Identify which cell holds the provided text, then report its (X, Y) central coordinate. 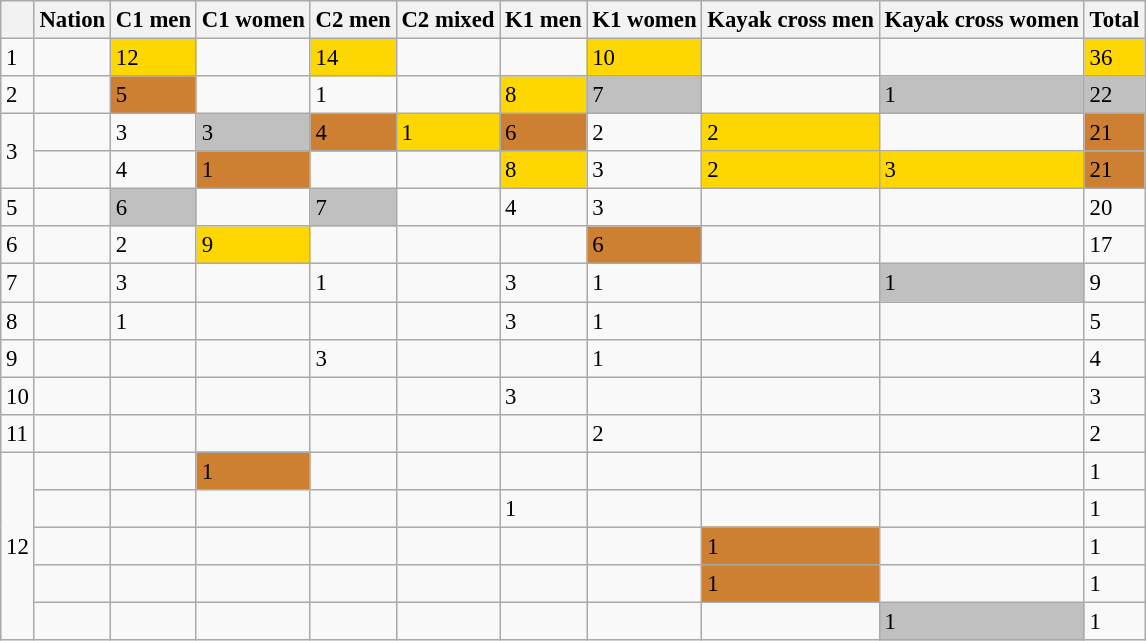
Kayak cross women (982, 20)
14 (353, 58)
C1 men (154, 20)
Nation (72, 20)
22 (1114, 95)
36 (1114, 58)
20 (1114, 208)
C2 mixed (448, 20)
17 (1114, 245)
Kayak cross men (790, 20)
K1 men (544, 20)
11 (18, 433)
C1 women (253, 20)
C2 men (353, 20)
K1 women (644, 20)
Total (1114, 20)
